Find where the given text appears and provide that cell's center as [x, y] coordinate. 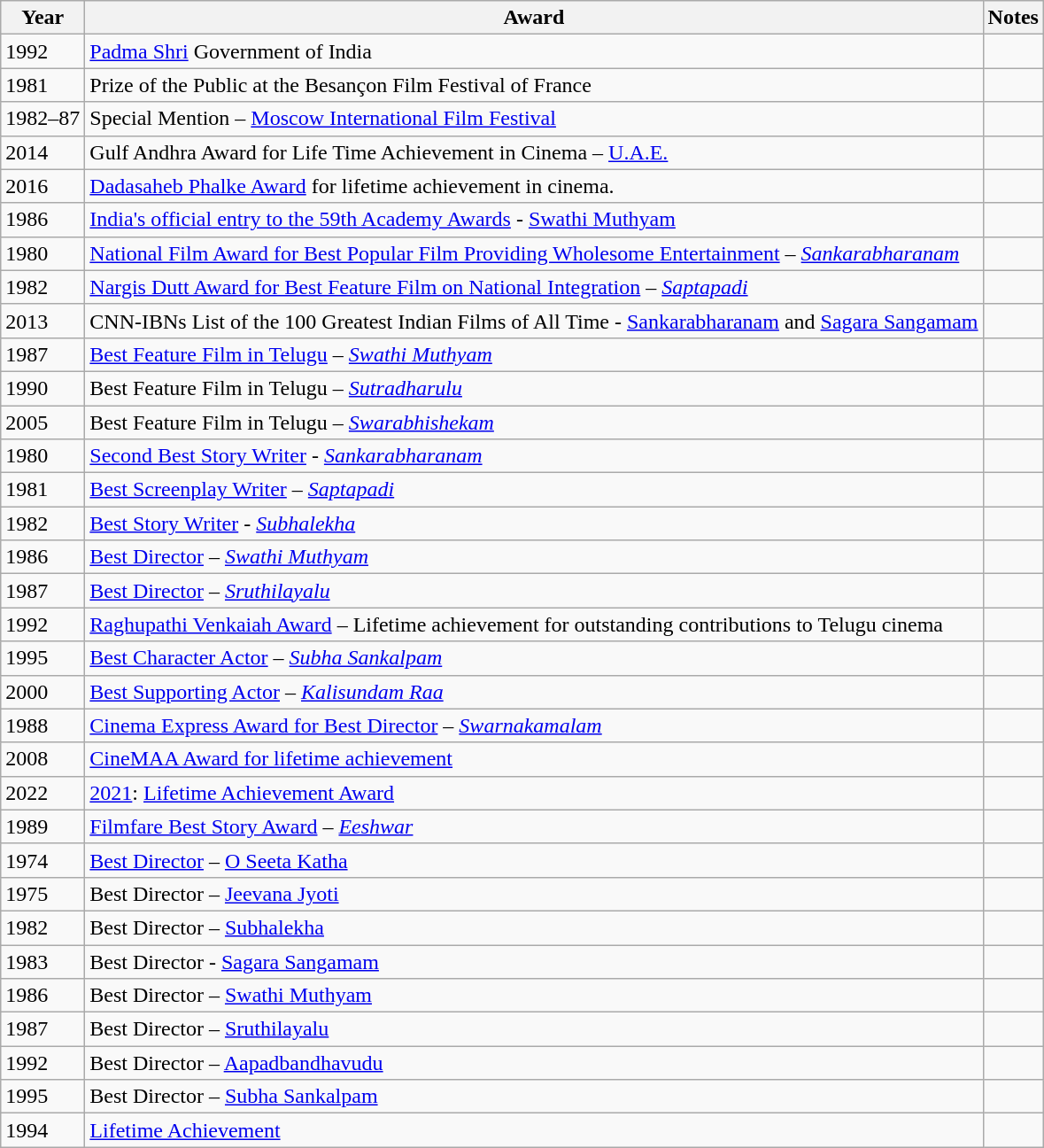
Year [43, 18]
Best Director – Subhalekha [534, 927]
2021: Lifetime Achievement Award [534, 793]
Notes [1013, 18]
1989 [43, 826]
2022 [43, 793]
Best Screenplay Writer – Saptapadi [534, 490]
Best Director – O Seeta Katha [534, 860]
Special Mention – Moscow International Film Festival [534, 119]
National Film Award for Best Popular Film Providing Wholesome Entertainment – Sankarabharanam [534, 253]
Best Feature Film in Telugu – Sutradharulu [534, 388]
Best Character Actor – Subha Sankalpam [534, 658]
Best Director – Jeevana Jyoti [534, 894]
2014 [43, 152]
Best Director - Sagara Sangamam [534, 961]
1983 [43, 961]
Prize of the Public at the Besançon Film Festival of France [534, 85]
Award [534, 18]
Second Best Story Writer - Sankarabharanam [534, 456]
2008 [43, 759]
Best Feature Film in Telugu – Swarabhishekam [534, 423]
CNN-IBNs List of the 100 Greatest Indian Films of All Time - Sankarabharanam and Sagara Sangamam [534, 321]
Padma Shri Government of India [534, 51]
CineMAA Award for lifetime achievement [534, 759]
Best Director – Subha Sankalpam [534, 1097]
Nargis Dutt Award for Best Feature Film on National Integration – Saptapadi [534, 287]
Gulf Andhra Award for Life Time Achievement in Cinema – U.A.E. [534, 152]
1982–87 [43, 119]
1988 [43, 725]
Best Feature Film in Telugu – Swathi Muthyam [534, 354]
India's official entry to the 59th Academy Awards - Swathi Muthyam [534, 220]
Best Story Writer - Subhalekha [534, 524]
Best Director – Aapadbandhavudu [534, 1063]
2000 [43, 692]
1994 [43, 1130]
Best Supporting Actor – Kalisundam Raa [534, 692]
Cinema Express Award for Best Director – Swarnakamalam [534, 725]
Filmfare Best Story Award – Eeshwar [534, 826]
1975 [43, 894]
1990 [43, 388]
Raghupathi Venkaiah Award – Lifetime achievement for outstanding contributions to Telugu cinema [534, 624]
2016 [43, 186]
Dadasaheb Phalke Award for lifetime achievement in cinema. [534, 186]
2005 [43, 423]
1974 [43, 860]
2013 [43, 321]
Lifetime Achievement [534, 1130]
